Extract the (X, Y) coordinate from the center of the cell holding the provided text.  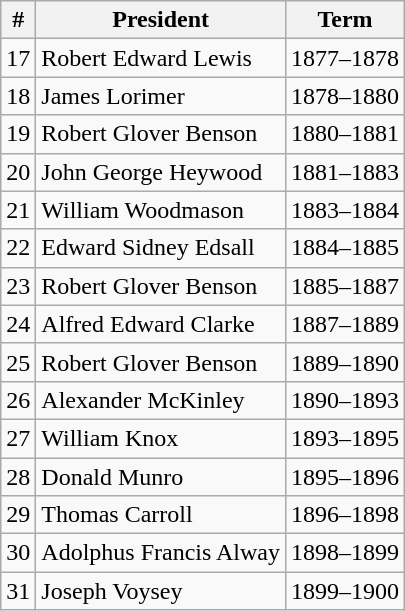
1896–1898 (346, 515)
18 (18, 96)
Adolphus Francis Alway (161, 553)
Joseph Voysey (161, 591)
24 (18, 324)
28 (18, 477)
Alexander McKinley (161, 400)
27 (18, 438)
19 (18, 134)
1893–1895 (346, 438)
1884–1885 (346, 248)
22 (18, 248)
1883–1884 (346, 210)
Term (346, 20)
Alfred Edward Clarke (161, 324)
1889–1890 (346, 362)
William Knox (161, 438)
21 (18, 210)
1878–1880 (346, 96)
1899–1900 (346, 591)
31 (18, 591)
1880–1881 (346, 134)
1885–1887 (346, 286)
Robert Edward Lewis (161, 58)
1890–1893 (346, 400)
1887–1889 (346, 324)
23 (18, 286)
1895–1896 (346, 477)
30 (18, 553)
Donald Munro (161, 477)
William Woodmason (161, 210)
Edward Sidney Edsall (161, 248)
John George Heywood (161, 172)
29 (18, 515)
17 (18, 58)
Thomas Carroll (161, 515)
25 (18, 362)
20 (18, 172)
# (18, 20)
President (161, 20)
26 (18, 400)
1877–1878 (346, 58)
1898–1899 (346, 553)
1881–1883 (346, 172)
James Lorimer (161, 96)
